Output the [X, Y] coordinate of the center of the cell containing the given text.  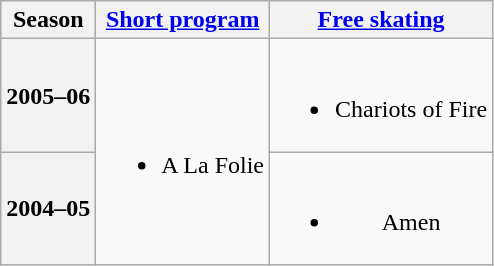
Amen [382, 208]
Free skating [382, 20]
Short program [183, 20]
2005–06 [48, 96]
A La Folie [183, 152]
Season [48, 20]
2004–05 [48, 208]
Chariots of Fire [382, 96]
